Locate the cell with the specified text and output its [x, y] center coordinate. 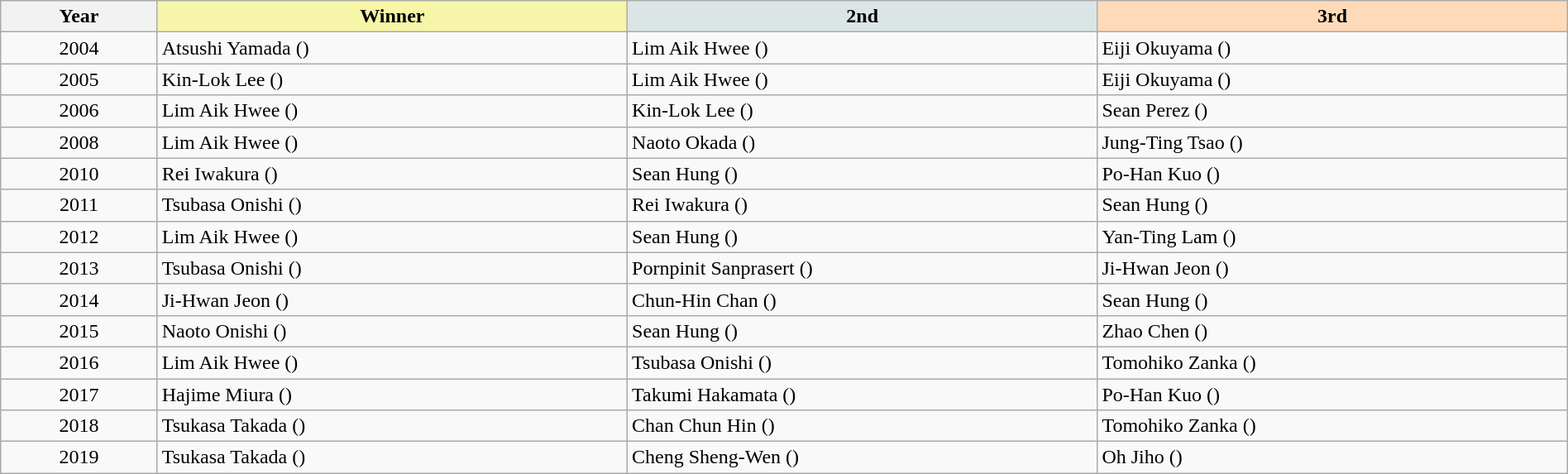
Sean Perez () [1332, 111]
Yan-Ting Lam () [1332, 237]
Cheng Sheng-Wen () [863, 457]
2018 [79, 426]
Year [79, 17]
2017 [79, 395]
Hajime Miura () [392, 395]
Naoto Okada () [863, 142]
2019 [79, 457]
Oh Jiho () [1332, 457]
2005 [79, 79]
2008 [79, 142]
2004 [79, 48]
Chun-Hin Chan () [863, 299]
2010 [79, 174]
Pornpinit Sanprasert () [863, 268]
Zhao Chen () [1332, 331]
2011 [79, 205]
Takumi Hakamata () [863, 395]
2014 [79, 299]
Naoto Onishi () [392, 331]
2013 [79, 268]
2015 [79, 331]
Jung-Ting Tsao () [1332, 142]
2nd [863, 17]
3rd [1332, 17]
2006 [79, 111]
Chan Chun Hin () [863, 426]
2016 [79, 362]
Winner [392, 17]
Atsushi Yamada () [392, 48]
2012 [79, 237]
